Provide the [x, y] coordinate of the cell's center where the given text is located.  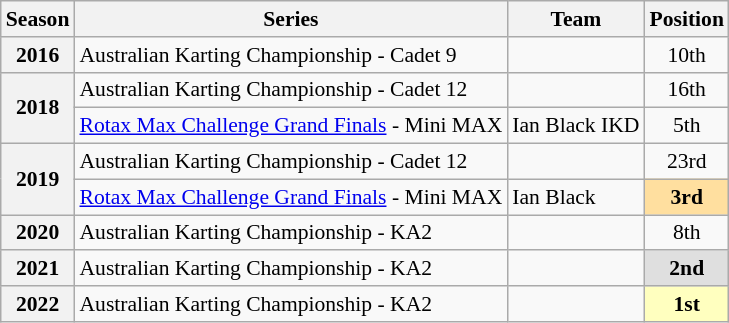
5th [686, 126]
Position [686, 19]
Team [576, 19]
Series [290, 19]
2016 [38, 55]
2021 [38, 269]
Australian Karting Championship - Cadet 9 [290, 55]
Ian Black IKD [576, 126]
2022 [38, 304]
23rd [686, 162]
16th [686, 90]
10th [686, 55]
2nd [686, 269]
3rd [686, 197]
Season [38, 19]
Ian Black [576, 197]
2019 [38, 180]
8th [686, 233]
2020 [38, 233]
2018 [38, 108]
1st [686, 304]
